Locate the cell with the specified text and output its [x, y] center coordinate. 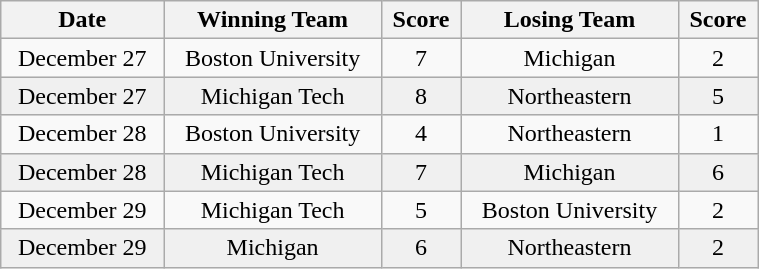
Winning Team [273, 20]
8 [420, 96]
1 [718, 134]
Date [82, 20]
Losing Team [570, 20]
4 [420, 134]
